Locate the cell with the specified text and output its [x, y] center coordinate. 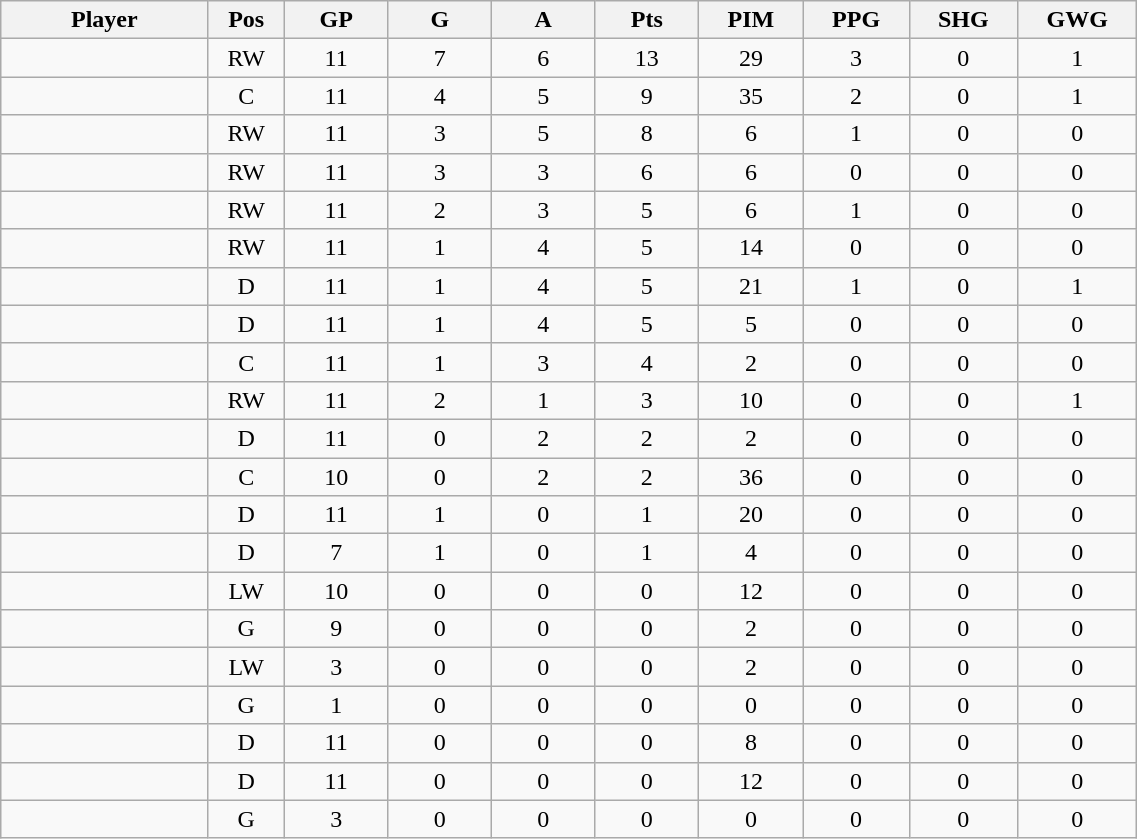
29 [752, 58]
14 [752, 248]
Pts [647, 20]
PIM [752, 20]
PPG [856, 20]
A [544, 20]
20 [752, 515]
35 [752, 96]
Player [104, 20]
13 [647, 58]
36 [752, 477]
SHG [964, 20]
GP [336, 20]
Pos [246, 20]
21 [752, 286]
GWG [1078, 20]
